Output the [X, Y] coordinate of the center of the cell containing the given text.  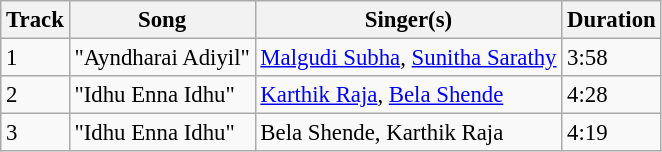
1 [35, 58]
Song [162, 20]
2 [35, 95]
4:19 [612, 133]
Singer(s) [408, 20]
Karthik Raja, Bela Shende [408, 95]
4:28 [612, 95]
Duration [612, 20]
"Ayndharai Adiyil" [162, 58]
Track [35, 20]
3 [35, 133]
Bela Shende, Karthik Raja [408, 133]
3:58 [612, 58]
Malgudi Subha, Sunitha Sarathy [408, 58]
